Return (x, y) of the center of cell containing provided text 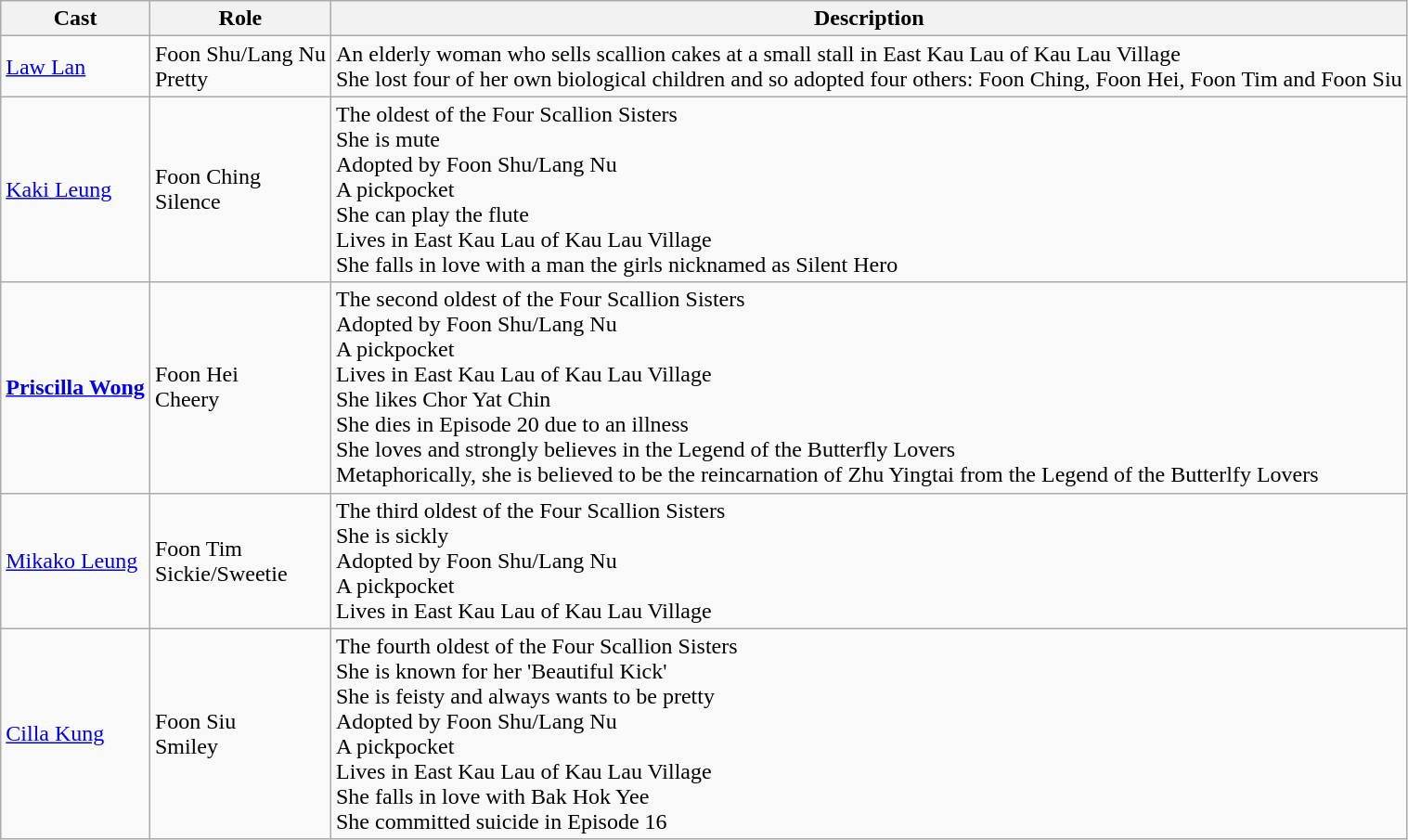
Kaki Leung (76, 189)
Priscilla Wong (76, 388)
Role (239, 19)
Description (869, 19)
Cast (76, 19)
The third oldest of the Four Scallion SistersShe is sicklyAdopted by Foon Shu/Lang NuA pickpocketLives in East Kau Lau of Kau Lau Village (869, 561)
Foon ChingSilence (239, 189)
Law Lan (76, 67)
Cilla Kung (76, 733)
Foon Shu/Lang NuPretty (239, 67)
Foon SiuSmiley (239, 733)
Foon HeiCheery (239, 388)
Foon TimSickie/Sweetie (239, 561)
Mikako Leung (76, 561)
